From the cell containing the given text, extract its center point as (x, y) coordinate. 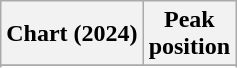
Chart (2024) (72, 34)
Peakposition (189, 34)
